Find where the given text appears and provide that cell's center as (X, Y) coordinate. 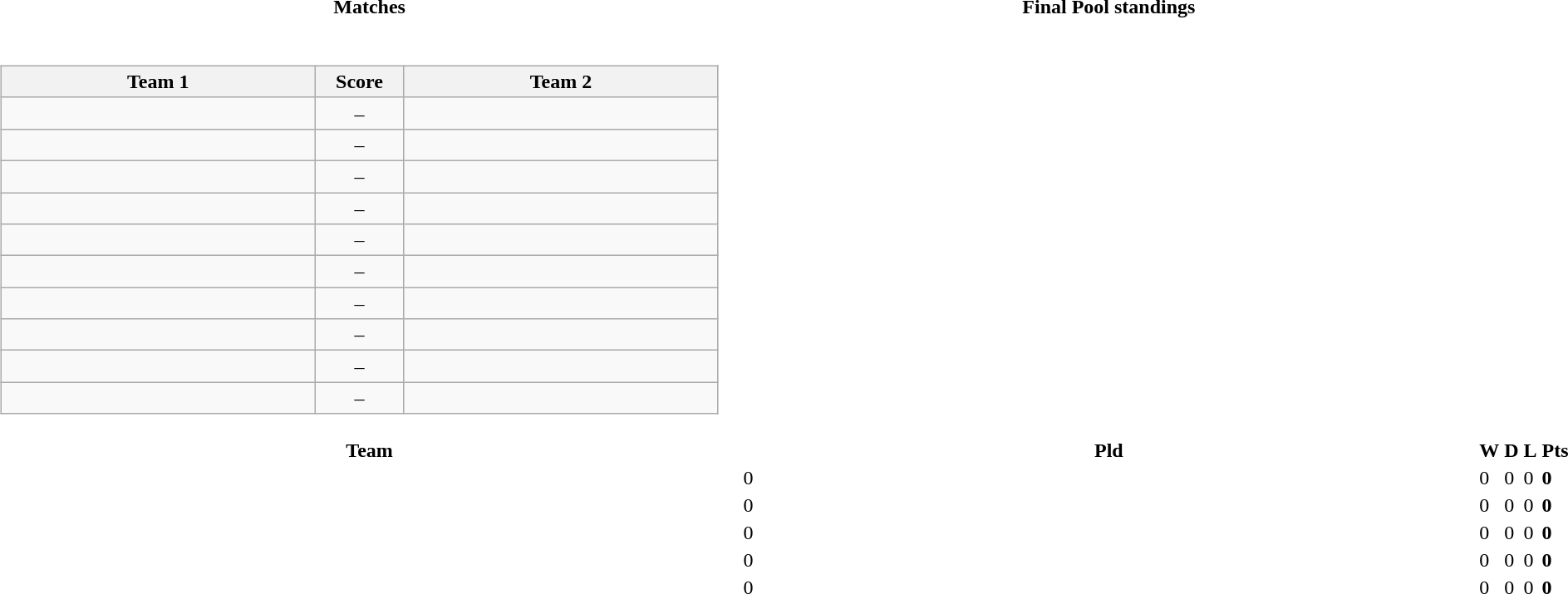
Team 1 (158, 81)
L (1531, 450)
Score (359, 81)
Pld (1108, 450)
D (1511, 450)
Team 2 (561, 81)
W (1489, 450)
